Search for the cell housing the specified text and yield its [X, Y] center coordinate. 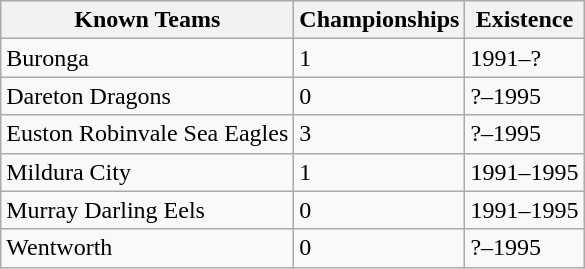
Euston Robinvale Sea Eagles [148, 134]
Murray Darling Eels [148, 210]
Mildura City [148, 172]
Dareton Dragons [148, 96]
1991–? [524, 58]
Buronga [148, 58]
Existence [524, 20]
3 [380, 134]
Known Teams [148, 20]
Championships [380, 20]
Wentworth [148, 248]
